Find where the given text appears and provide that cell's center as [x, y] coordinate. 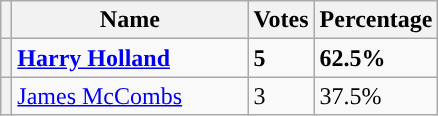
James McCombs [130, 96]
Name [130, 20]
62.5% [376, 58]
Percentage [376, 20]
Harry Holland [130, 58]
Votes [281, 20]
5 [281, 58]
37.5% [376, 96]
3 [281, 96]
